Determine the (x, y) coordinate at the center of the cell enclosing the given text.  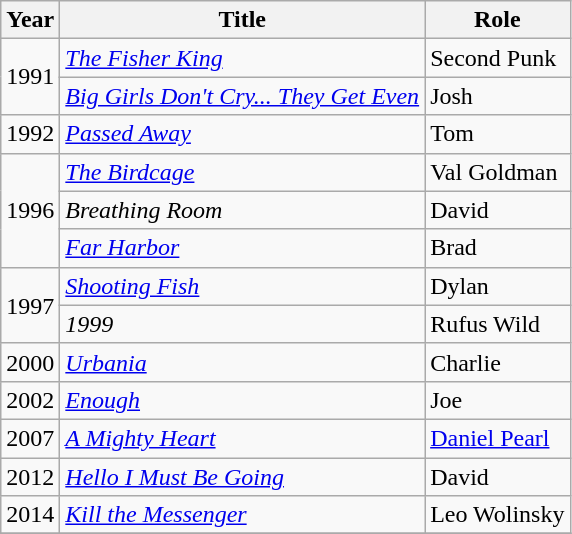
Hello I Must Be Going (242, 477)
Passed Away (242, 134)
1999 (242, 324)
Far Harbor (242, 248)
The Fisher King (242, 58)
Breathing Room (242, 210)
Role (498, 20)
Title (242, 20)
Rufus Wild (498, 324)
Dylan (498, 286)
Joe (498, 400)
2007 (30, 438)
Kill the Messenger (242, 515)
1996 (30, 210)
Big Girls Don't Cry... They Get Even (242, 96)
1991 (30, 77)
1997 (30, 305)
Josh (498, 96)
Second Punk (498, 58)
Brad (498, 248)
1992 (30, 134)
Charlie (498, 362)
Enough (242, 400)
2002 (30, 400)
Daniel Pearl (498, 438)
Leo Wolinsky (498, 515)
Tom (498, 134)
Urbania (242, 362)
A Mighty Heart (242, 438)
2014 (30, 515)
2012 (30, 477)
Year (30, 20)
Shooting Fish (242, 286)
The Birdcage (242, 172)
Val Goldman (498, 172)
2000 (30, 362)
